Determine the (X, Y) coordinate at the center of the cell enclosing the given text.  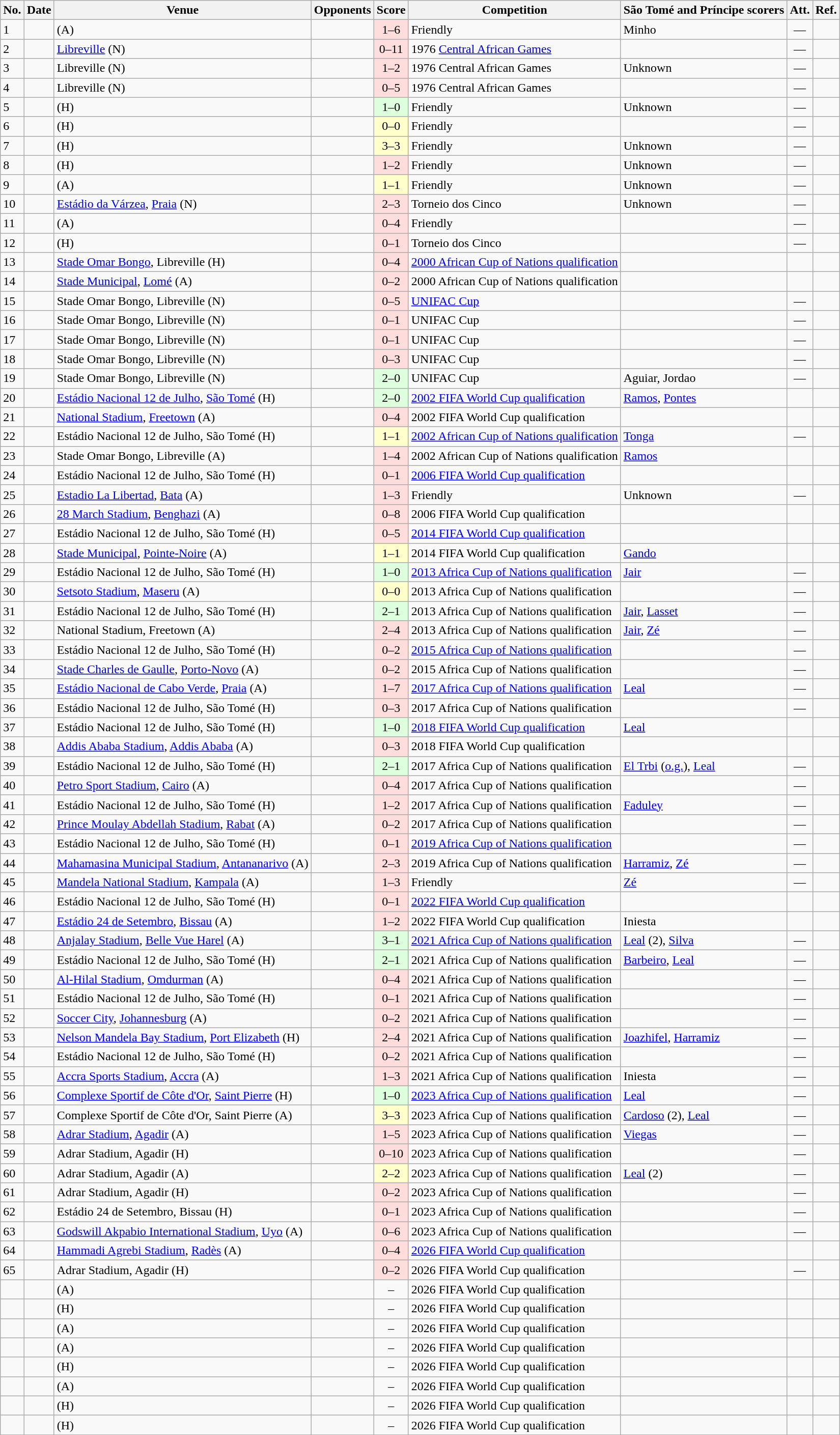
2 (12, 49)
Petro Sport Stadium, Cairo (A) (182, 785)
26 (12, 514)
Venue (182, 10)
Leal (2) (704, 1173)
1–7 (391, 688)
13 (12, 262)
17 (12, 340)
34 (12, 669)
61 (12, 1193)
30 (12, 592)
24 (12, 475)
44 (12, 863)
0–6 (391, 1231)
Aguiar, Jordao (704, 378)
37 (12, 727)
São Tomé and Príncipe scorers (704, 10)
Godswill Akpabio International Stadium, Uyo (A) (182, 1231)
Ramos (704, 456)
56 (12, 1095)
65 (12, 1270)
Prince Moulay Abdellah Stadium, Rabat (A) (182, 824)
36 (12, 708)
1–5 (391, 1134)
Gando (704, 553)
28 March Stadium, Benghazi (A) (182, 514)
59 (12, 1153)
Tonga (704, 436)
20 (12, 398)
Nelson Mandela Bay Stadium, Port Elizabeth (H) (182, 1037)
Ref. (826, 10)
Stade Municipal, Pointe-Noire (A) (182, 553)
31 (12, 611)
14 (12, 282)
Score (391, 10)
Faduley (704, 805)
19 (12, 378)
11 (12, 223)
Harramiz, Zé (704, 863)
50 (12, 979)
No. (12, 10)
Opponents (342, 10)
3 (12, 68)
Ramos, Pontes (704, 398)
Jair, Zé (704, 630)
Setsoto Stadium, Maseru (A) (182, 592)
46 (12, 902)
55 (12, 1076)
Stade Omar Bongo, Libreville (A) (182, 456)
Hammadi Agrebi Stadium, Radès (A) (182, 1251)
Leal (2), Silva (704, 941)
21 (12, 417)
22 (12, 436)
Estadio La Libertad, Bata (A) (182, 494)
16 (12, 320)
7 (12, 146)
Joazhifel, Harramiz (704, 1037)
0–10 (391, 1153)
62 (12, 1212)
3–1 (391, 941)
52 (12, 1018)
10 (12, 204)
Stade Municipal, Lomé (A) (182, 282)
Date (39, 10)
1 (12, 30)
Competition (514, 10)
6 (12, 126)
1–6 (391, 30)
12 (12, 243)
4 (12, 88)
Barbeiro, Leal (704, 960)
Cardoso (2), Leal (704, 1115)
48 (12, 941)
18 (12, 359)
1–4 (391, 456)
33 (12, 650)
43 (12, 843)
Estádio 24 de Setembro, Bissau (H) (182, 1212)
Jair, Lasset (704, 611)
58 (12, 1134)
Al-Hilal Stadium, Omdurman (A) (182, 979)
El Trbi (o.g.), Leal (704, 766)
54 (12, 1057)
23 (12, 456)
Estádio da Várzea, Praia (N) (182, 204)
53 (12, 1037)
27 (12, 533)
Complexe Sportif de Côte d'Or, Saint Pierre (A) (182, 1115)
Mahamasina Municipal Stadium, Antananarivo (A) (182, 863)
29 (12, 572)
51 (12, 999)
64 (12, 1251)
32 (12, 630)
Stade Omar Bongo, Libreville (H) (182, 262)
Zé (704, 882)
57 (12, 1115)
38 (12, 747)
35 (12, 688)
5 (12, 107)
49 (12, 960)
47 (12, 921)
Complexe Sportif de Côte d'Or, Saint Pierre (H) (182, 1095)
Accra Sports Stadium, Accra (A) (182, 1076)
60 (12, 1173)
41 (12, 805)
Anjalay Stadium, Belle Vue Harel (A) (182, 941)
0–8 (391, 514)
Att. (800, 10)
15 (12, 301)
28 (12, 553)
Estádio 24 de Setembro, Bissau (A) (182, 921)
25 (12, 494)
Addis Ababa Stadium, Addis Ababa (A) (182, 747)
Estádio Nacional de Cabo Verde, Praia (A) (182, 688)
2–2 (391, 1173)
63 (12, 1231)
42 (12, 824)
40 (12, 785)
0–11 (391, 49)
Minho (704, 30)
Stade Charles de Gaulle, Porto-Novo (A) (182, 669)
Viegas (704, 1134)
9 (12, 184)
Mandela National Stadium, Kampala (A) (182, 882)
Soccer City, Johannesburg (A) (182, 1018)
45 (12, 882)
8 (12, 165)
39 (12, 766)
Jair (704, 572)
